Determine the [X, Y] coordinate at the center of the cell enclosing the given text.  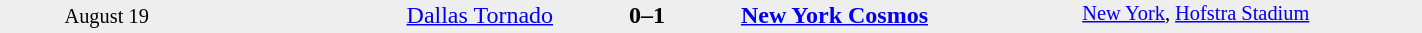
New York Cosmos [910, 15]
New York, Hofstra Stadium [1252, 16]
0–1 [648, 15]
August 19 [106, 16]
Dallas Tornado [384, 15]
